Return [x, y] of the center of cell containing provided text 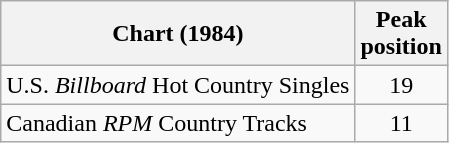
Canadian RPM Country Tracks [178, 123]
11 [401, 123]
U.S. Billboard Hot Country Singles [178, 85]
Chart (1984) [178, 34]
Peakposition [401, 34]
19 [401, 85]
